Find where the given text appears and provide that cell's center as [X, Y] coordinate. 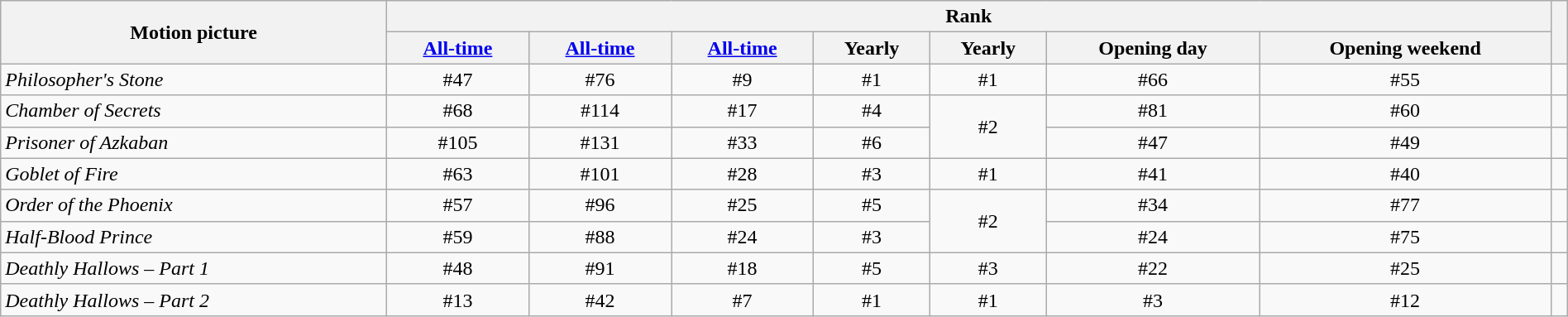
#28 [743, 174]
#22 [1153, 268]
Philosopher's Stone [194, 79]
#57 [457, 205]
#18 [743, 268]
#41 [1153, 174]
#17 [743, 111]
Chamber of Secrets [194, 111]
#81 [1153, 111]
Deathly Hallows – Part 1 [194, 268]
#68 [457, 111]
#12 [1405, 300]
#48 [457, 268]
#7 [743, 300]
#76 [600, 79]
Opening day [1153, 48]
#40 [1405, 174]
#131 [600, 142]
#114 [600, 111]
Half-Blood Prince [194, 237]
#91 [600, 268]
Order of the Phoenix [194, 205]
#66 [1153, 79]
#60 [1405, 111]
#101 [600, 174]
#34 [1153, 205]
Opening weekend [1405, 48]
#63 [457, 174]
#4 [872, 111]
Prisoner of Azkaban [194, 142]
Goblet of Fire [194, 174]
#105 [457, 142]
#13 [457, 300]
Rank [968, 17]
#96 [600, 205]
Deathly Hallows – Part 2 [194, 300]
#88 [600, 237]
#49 [1405, 142]
#77 [1405, 205]
#33 [743, 142]
#42 [600, 300]
#59 [457, 237]
#6 [872, 142]
#9 [743, 79]
Motion picture [194, 32]
#75 [1405, 237]
#55 [1405, 79]
